Locate the cell with the specified text and output its [X, Y] center coordinate. 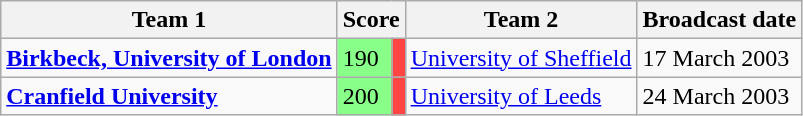
200 [364, 96]
190 [364, 58]
Birkbeck, University of London [169, 58]
Score [371, 20]
Cranfield University [169, 96]
Broadcast date [720, 20]
Team 1 [169, 20]
17 March 2003 [720, 58]
University of Leeds [521, 96]
University of Sheffield [521, 58]
24 March 2003 [720, 96]
Team 2 [521, 20]
